Search for the cell housing the specified text and yield its (X, Y) center coordinate. 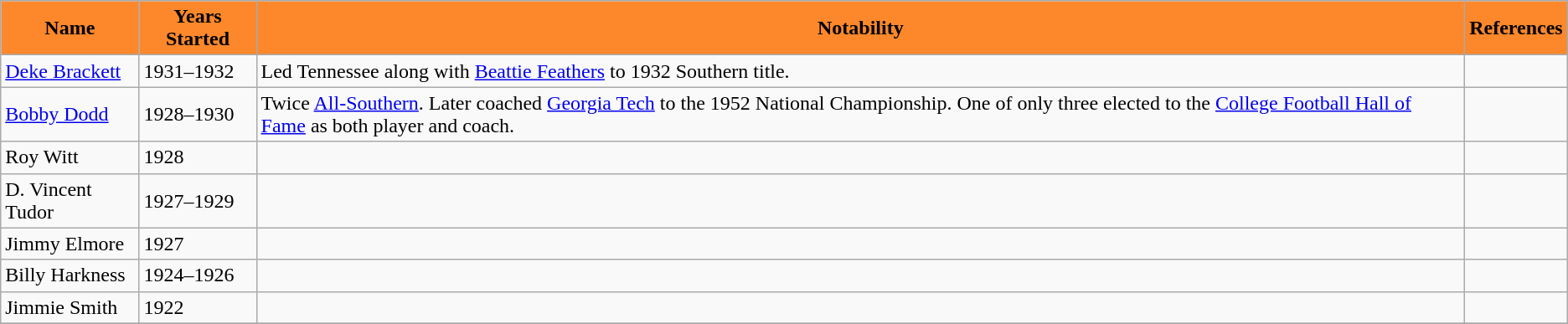
1922 (198, 307)
1927–1929 (198, 201)
D. Vincent Tudor (70, 201)
Bobby Dodd (70, 114)
1928–1930 (198, 114)
Jimmie Smith (70, 307)
1924–1926 (198, 275)
Name (70, 28)
Billy Harkness (70, 275)
Deke Brackett (70, 71)
Roy Witt (70, 157)
Jimmy Elmore (70, 244)
1931–1932 (198, 71)
1928 (198, 157)
Notability (861, 28)
References (1516, 28)
Years Started (198, 28)
Led Tennessee along with Beattie Feathers to 1932 Southern title. (861, 71)
1927 (198, 244)
